Output the (x, y) coordinate of the center of the cell containing the given text.  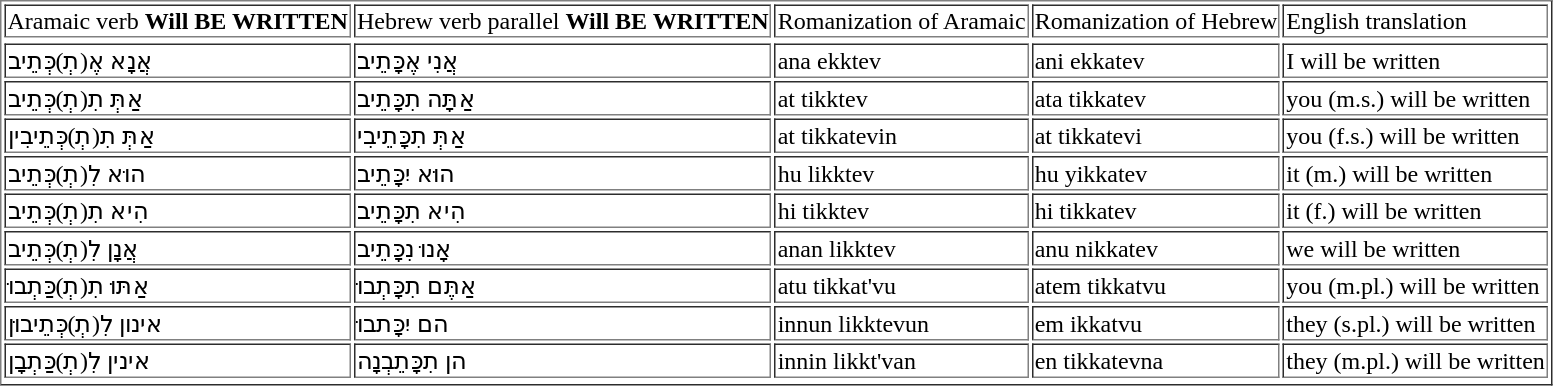
at tikkatevin (902, 135)
ani ekkatev (1156, 61)
hi tikkatev (1156, 211)
הוּא לִ(תְ)כְּתֵיב (177, 173)
הִיא תִכָּתֵיב (563, 211)
Romanization of Aramaic (902, 20)
הוּא יִכָּתֵיב (563, 173)
הִיא תִ(תְ)כְּתֵיב (177, 211)
anan likktev (902, 248)
you (m.s.) will be written (1416, 98)
innin likkt'van (902, 361)
en tikkatevna (1156, 361)
אֲנָן לִ(תְ)כְּתֵיב (177, 248)
ana ekktev (902, 61)
em ikkatvu (1156, 323)
atu tikkat'vu (902, 285)
they (s.pl.) will be written (1416, 323)
you (f.s.) will be written (1416, 135)
אֲנִי אֶכָּתֵיב (563, 61)
אַתְּ תִכָּתֵיבִי (563, 135)
you (m.pl.) will be written (1416, 285)
אָנוּ נִכָּתֵיב (563, 248)
ata tikkatev (1156, 98)
atem tikkatvu (1156, 285)
hi tikktev (902, 211)
anu nikkatev (1156, 248)
at tikkatevi (1156, 135)
אַתְּ תִ(תְ)כְּתֵיב (177, 98)
הם יִכָּתבוּ (563, 323)
אַתָּה תִכָּתֵיב (563, 98)
they (m.pl.) will be written (1416, 361)
אינון לִ(תְ)כְּתֵיבוּן (177, 323)
הן תִכָּתֵבְנָה (563, 361)
it (f.) will be written (1416, 211)
it (m.) will be written (1416, 173)
אֲנָא אֶ(תְ)כְּתֵיב (177, 61)
Hebrew verb parallel Will BE WRITTEN (563, 20)
Aramaic verb Will BE WRITTEN (177, 20)
אַתֶּם תִכָּתְבוּ (563, 285)
hu likktev (902, 173)
English translation (1416, 20)
innun likktevun (902, 323)
at tikktev (902, 98)
Romanization of Hebrew (1156, 20)
I will be written (1416, 61)
we will be written (1416, 248)
אַתּוּ תִ(תְ)כַּתְבוּ (177, 285)
אַתְּ תִ(תְ)כְּתֵיבִין (177, 135)
אינין לִ(תְ)כַּתְבָן (177, 361)
hu yikkatev (1156, 173)
